Capture the cell that displays the provided text and extract its [x, y] central coordinate. 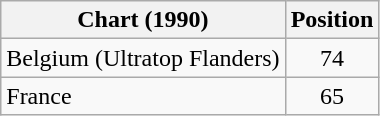
Belgium (Ultratop Flanders) [143, 58]
Chart (1990) [143, 20]
74 [332, 58]
65 [332, 96]
France [143, 96]
Position [332, 20]
